Locate the cell with the specified text and output its (x, y) center coordinate. 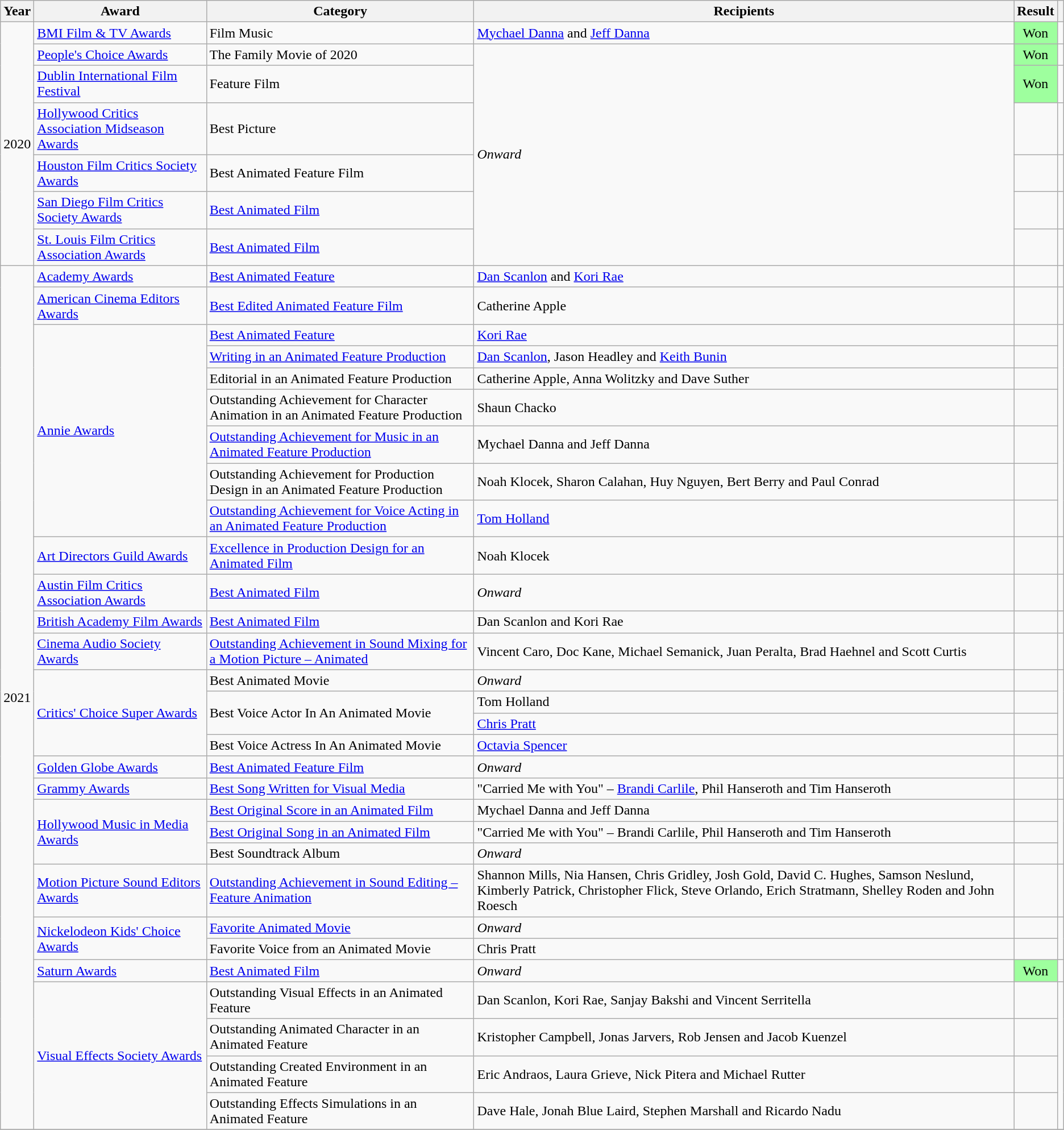
Noah Klocek, Sharon Calahan, Huy Nguyen, Bert Berry and Paul Conrad (744, 482)
Hollywood Music in Media Awards (120, 832)
Hollywood Critics Association Midseason Awards (120, 128)
Outstanding Achievement for Character Animation in an Animated Feature Production (340, 408)
People's Choice Awards (120, 55)
Dan Scanlon, Jason Headley and Keith Bunin (744, 356)
Favorite Animated Movie (340, 928)
Outstanding Achievement for Voice Acting in an Animated Feature Production (340, 518)
Nickelodeon Kids' Choice Awards (120, 938)
Noah Klocek (744, 556)
Excellence in Production Design for an Animated Film (340, 556)
Eric Andraos, Laura Grieve, Nick Pitera and Michael Rutter (744, 1074)
Dublin International Film Festival (120, 84)
2020 (17, 144)
Feature Film (340, 84)
Outstanding Achievement for Music in an Animated Feature Production (340, 444)
Outstanding Achievement in Sound Editing – Feature Animation (340, 891)
Year (17, 11)
Recipients (744, 11)
Houston Film Critics Society Awards (120, 173)
Favorite Voice from an Animated Movie (340, 949)
Dave Hale, Jonah Blue Laird, Stephen Marshall and Ricardo Nadu (744, 1111)
Best Animated Movie (340, 680)
BMI Film & TV Awards (120, 33)
Best Picture (340, 128)
Visual Effects Society Awards (120, 1056)
Art Directors Guild Awards (120, 556)
Cinema Audio Society Awards (120, 651)
Category (340, 11)
Film Music (340, 33)
St. Louis Film Critics Association Awards (120, 247)
Outstanding Visual Effects in an Animated Feature (340, 1000)
Catherine Apple (744, 306)
Grammy Awards (120, 788)
Award (120, 11)
Austin Film Critics Association Awards (120, 592)
Annie Awards (120, 430)
Kori Rae (744, 335)
Dan Scanlon, Kori Rae, Sanjay Bakshi and Vincent Serritella (744, 1000)
Best Original Score in an Animated Film (340, 810)
Best Original Song in an Animated Film (340, 832)
Editorial in an Animated Feature Production (340, 378)
San Diego Film Critics Society Awards (120, 210)
Outstanding Animated Character in an Animated Feature (340, 1037)
Shaun Chacko (744, 408)
Motion Picture Sound Editors Awards (120, 891)
Result (1036, 11)
Best Voice Actress In An Animated Movie (340, 745)
Best Edited Animated Feature Film (340, 306)
Saturn Awards (120, 971)
Best Song Written for Visual Media (340, 788)
Outstanding Effects Simulations in an Animated Feature (340, 1111)
2021 (17, 697)
British Academy Film Awards (120, 622)
Kristopher Campbell, Jonas Jarvers, Rob Jensen and Jacob Kuenzel (744, 1037)
Outstanding Created Environment in an Animated Feature (340, 1074)
Writing in an Animated Feature Production (340, 356)
Best Voice Actor In An Animated Movie (340, 713)
Outstanding Achievement for Production Design in an Animated Feature Production (340, 482)
Golden Globe Awards (120, 767)
Critics' Choice Super Awards (120, 713)
Catherine Apple, Anna Wolitzky and Dave Suther (744, 378)
American Cinema Editors Awards (120, 306)
Outstanding Achievement in Sound Mixing for a Motion Picture – Animated (340, 651)
The Family Movie of 2020 (340, 55)
Best Soundtrack Album (340, 854)
Octavia Spencer (744, 745)
Vincent Caro, Doc Kane, Michael Semanick, Juan Peralta, Brad Haehnel and Scott Curtis (744, 651)
Academy Awards (120, 276)
